Return [X, Y] of the center of cell containing provided text 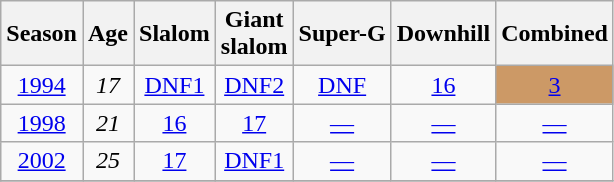
Downhill [443, 34]
DNF2 [254, 85]
Age [108, 34]
2002 [42, 161]
25 [108, 161]
Season [42, 34]
1998 [42, 123]
3 [555, 85]
1994 [42, 85]
21 [108, 123]
Slalom [175, 34]
Giantslalom [254, 34]
DNF [342, 85]
Super-G [342, 34]
Combined [555, 34]
